Identify which cell holds the provided text, then report its [X, Y] central coordinate. 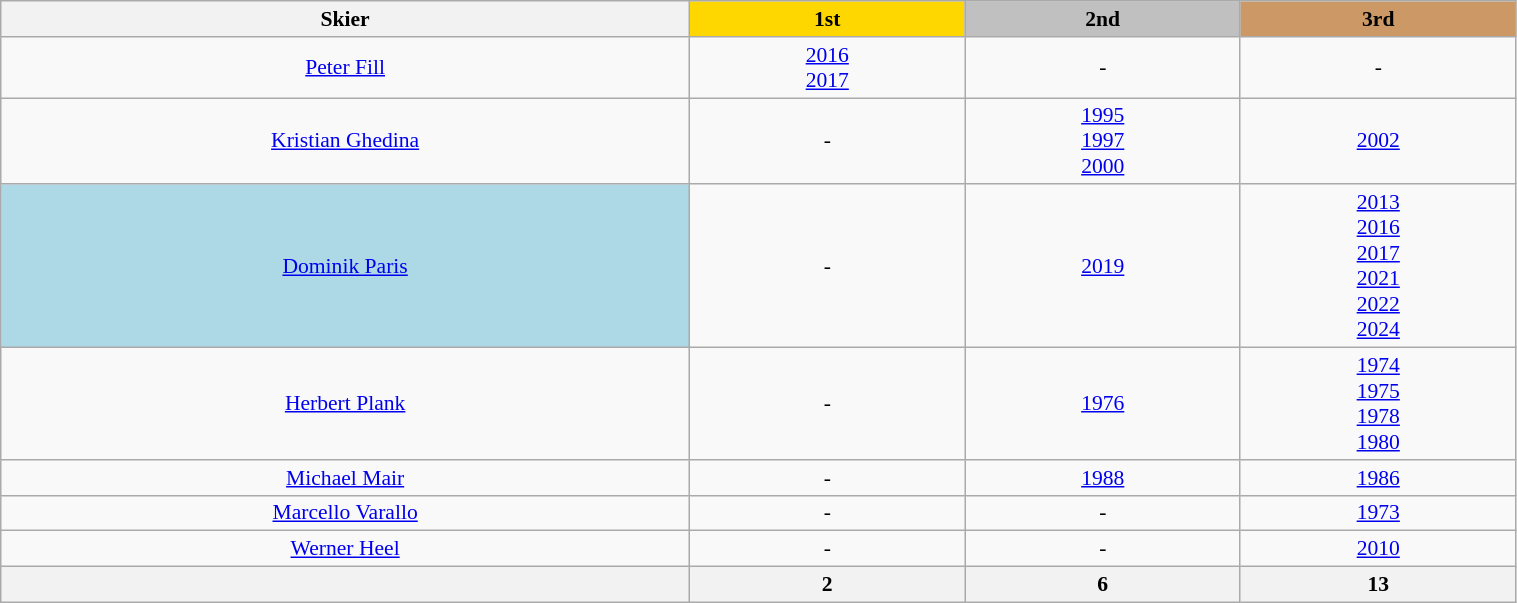
1988 [1102, 478]
2nd [1102, 19]
3rd [1378, 19]
1973 [1378, 513]
13 [1378, 585]
1986 [1378, 478]
6 [1102, 585]
199519972000 [1102, 142]
2010 [1378, 549]
1974197519781980 [1378, 404]
2019 [1102, 266]
20162017 [828, 68]
Kristian Ghedina [346, 142]
Werner Heel [346, 549]
Herbert Plank [346, 404]
201320162017202120222024 [1378, 266]
Skier [346, 19]
Dominik Paris [346, 266]
1st [828, 19]
1976 [1102, 404]
Marcello Varallo [346, 513]
Michael Mair [346, 478]
Peter Fill [346, 68]
2002 [1378, 142]
2 [828, 585]
